Capture the cell that displays the provided text and extract its [x, y] central coordinate. 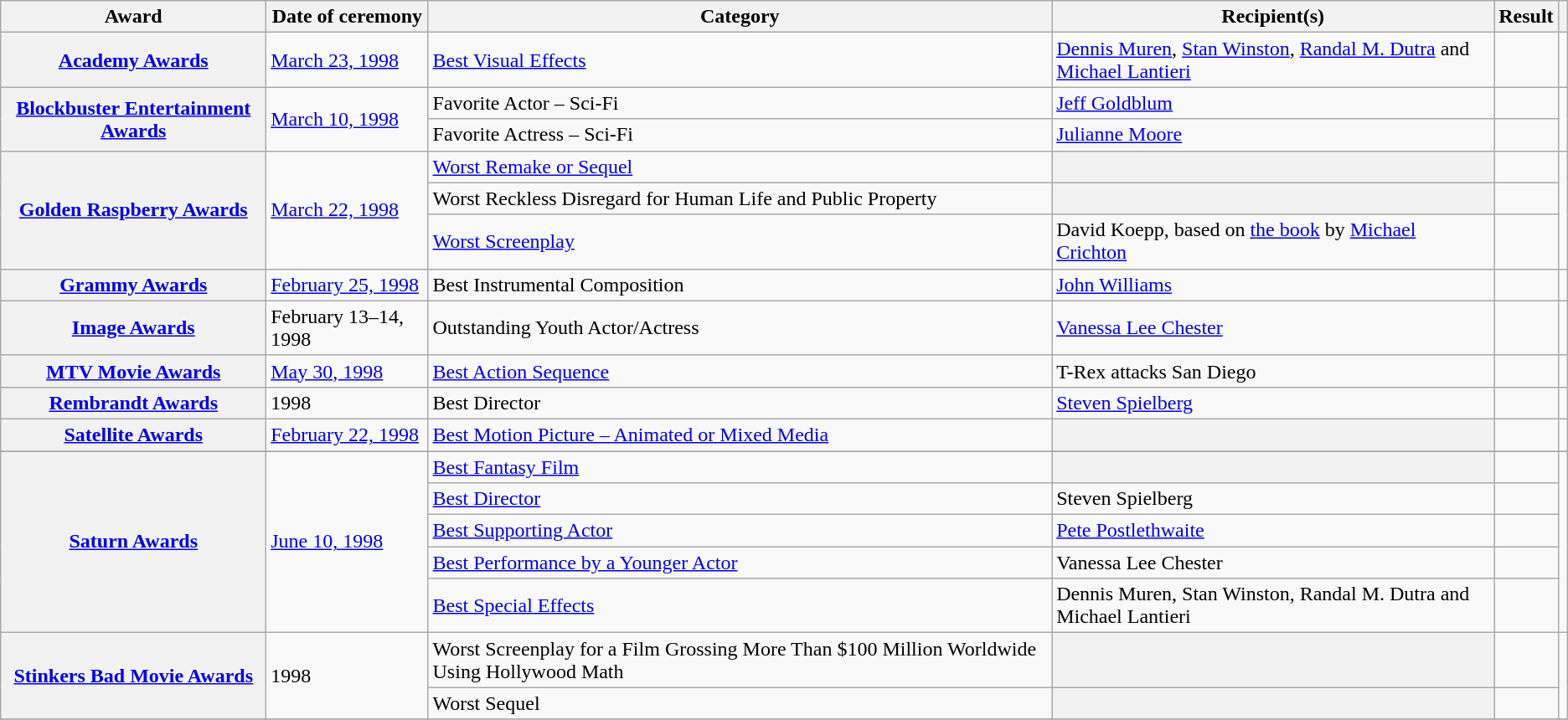
Favorite Actress – Sci-Fi [740, 135]
June 10, 1998 [347, 541]
February 13–14, 1998 [347, 328]
Favorite Actor – Sci-Fi [740, 103]
February 22, 1998 [347, 435]
Golden Raspberry Awards [134, 209]
Best Supporting Actor [740, 531]
Satellite Awards [134, 435]
Blockbuster Entertainment Awards [134, 119]
Recipient(s) [1273, 17]
Saturn Awards [134, 541]
Stinkers Bad Movie Awards [134, 676]
T-Rex attacks San Diego [1273, 371]
Pete Postlethwaite [1273, 531]
Best Fantasy Film [740, 466]
Best Action Sequence [740, 371]
Best Motion Picture – Animated or Mixed Media [740, 435]
March 22, 1998 [347, 209]
MTV Movie Awards [134, 371]
Worst Sequel [740, 703]
Best Visual Effects [740, 60]
February 25, 1998 [347, 285]
Outstanding Youth Actor/Actress [740, 328]
Award [134, 17]
Worst Screenplay [740, 241]
Best Instrumental Composition [740, 285]
Image Awards [134, 328]
May 30, 1998 [347, 371]
Jeff Goldblum [1273, 103]
Rembrandt Awards [134, 403]
Worst Remake or Sequel [740, 167]
March 10, 1998 [347, 119]
Worst Screenplay for a Film Grossing More Than $100 Million Worldwide Using Hollywood Math [740, 660]
Worst Reckless Disregard for Human Life and Public Property [740, 198]
Date of ceremony [347, 17]
Grammy Awards [134, 285]
Best Special Effects [740, 606]
Julianne Moore [1273, 135]
March 23, 1998 [347, 60]
David Koepp, based on the book by Michael Crichton [1273, 241]
Best Performance by a Younger Actor [740, 563]
John Williams [1273, 285]
Result [1526, 17]
Category [740, 17]
Academy Awards [134, 60]
